Determine the (x, y) coordinate at the center of the cell enclosing the given text.  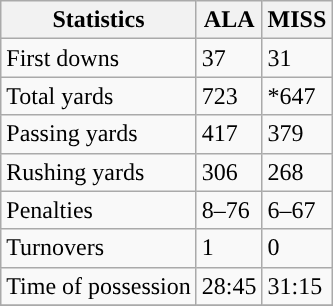
31 (297, 58)
28:45 (229, 286)
MISS (297, 20)
268 (297, 172)
306 (229, 172)
ALA (229, 20)
1 (229, 248)
31:15 (297, 286)
379 (297, 134)
Rushing yards (99, 172)
Statistics (99, 20)
Passing yards (99, 134)
417 (229, 134)
6–67 (297, 210)
723 (229, 96)
Turnovers (99, 248)
Penalties (99, 210)
37 (229, 58)
8–76 (229, 210)
First downs (99, 58)
*647 (297, 96)
0 (297, 248)
Time of possession (99, 286)
Total yards (99, 96)
